Determine the [X, Y] coordinate at the center of the cell enclosing the given text.  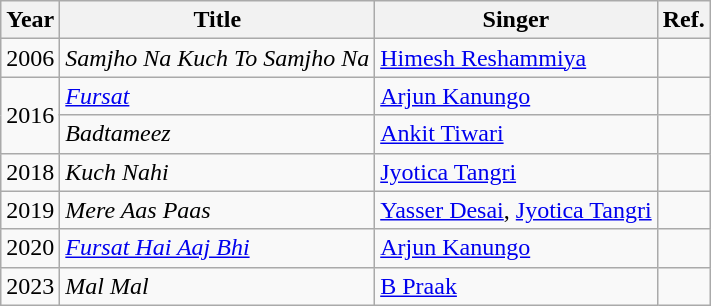
Badtameez [218, 134]
2020 [30, 248]
Year [30, 20]
Ankit Tiwari [516, 134]
Jyotica Tangri [516, 172]
Fursat Hai Aaj Bhi [218, 248]
2018 [30, 172]
Fursat [218, 96]
2006 [30, 58]
2016 [30, 115]
2023 [30, 286]
Title [218, 20]
Mal Mal [218, 286]
Mere Aas Paas [218, 210]
Singer [516, 20]
Yasser Desai, Jyotica Tangri [516, 210]
Ref. [684, 20]
B Praak [516, 286]
Himesh Reshammiya [516, 58]
Kuch Nahi [218, 172]
Samjho Na Kuch To Samjho Na [218, 58]
2019 [30, 210]
